Determine the (X, Y) coordinate at the center of the cell enclosing the given text.  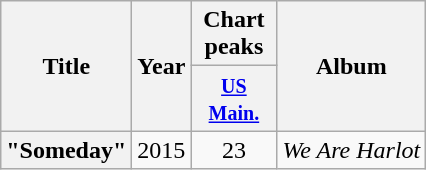
We Are Harlot (352, 150)
Title (66, 66)
Album (352, 66)
"Someday" (66, 150)
2015 (162, 150)
Year (162, 66)
23 (234, 150)
USMain. (234, 98)
Chart peaks (234, 34)
